From the cell containing the given text, extract its center point as [X, Y] coordinate. 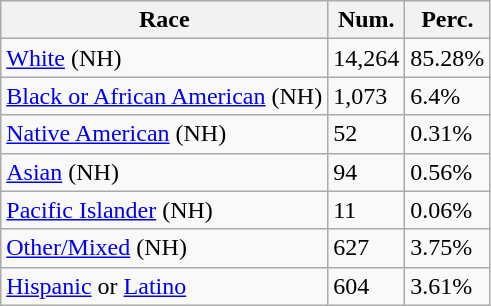
Native American (NH) [164, 134]
3.61% [448, 286]
3.75% [448, 248]
52 [366, 134]
1,073 [366, 96]
14,264 [366, 58]
Perc. [448, 20]
6.4% [448, 96]
11 [366, 210]
Asian (NH) [164, 172]
Race [164, 20]
85.28% [448, 58]
Black or African American (NH) [164, 96]
Num. [366, 20]
Other/Mixed (NH) [164, 248]
604 [366, 286]
0.06% [448, 210]
Hispanic or Latino [164, 286]
0.56% [448, 172]
627 [366, 248]
Pacific Islander (NH) [164, 210]
White (NH) [164, 58]
94 [366, 172]
0.31% [448, 134]
